Scan for the cell matching the given text and deliver its [x, y] coordinate at center. 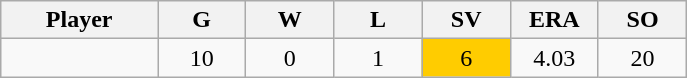
L [378, 20]
SO [642, 20]
ERA [554, 20]
Player [80, 20]
SV [466, 20]
6 [466, 58]
0 [290, 58]
G [202, 20]
1 [378, 58]
4.03 [554, 58]
10 [202, 58]
20 [642, 58]
W [290, 20]
